Determine the [X, Y] coordinate at the center of the cell enclosing the given text.  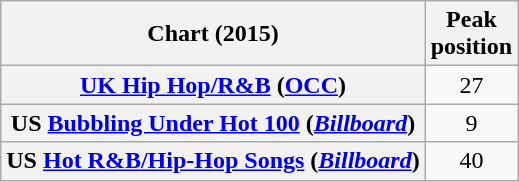
Peakposition [471, 34]
US Hot R&B/Hip-Hop Songs (Billboard) [213, 161]
27 [471, 85]
40 [471, 161]
Chart (2015) [213, 34]
US Bubbling Under Hot 100 (Billboard) [213, 123]
9 [471, 123]
UK Hip Hop/R&B (OCC) [213, 85]
